Capture the cell that displays the provided text and extract its (X, Y) central coordinate. 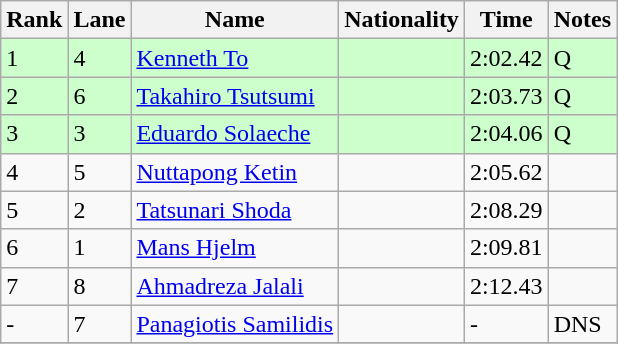
2:04.06 (506, 134)
2:03.73 (506, 96)
Panagiotis Samilidis (235, 324)
2:02.42 (506, 58)
2:12.43 (506, 286)
Takahiro Tsutsumi (235, 96)
8 (100, 286)
2:08.29 (506, 210)
2:05.62 (506, 172)
Mans Hjelm (235, 248)
Rank (34, 20)
Lane (100, 20)
Nuttapong Ketin (235, 172)
Name (235, 20)
Tatsunari Shoda (235, 210)
Kenneth To (235, 58)
Eduardo Solaeche (235, 134)
Time (506, 20)
DNS (582, 324)
2:09.81 (506, 248)
Nationality (402, 20)
Ahmadreza Jalali (235, 286)
Notes (582, 20)
